Determine the (X, Y) coordinate at the center of the cell enclosing the given text.  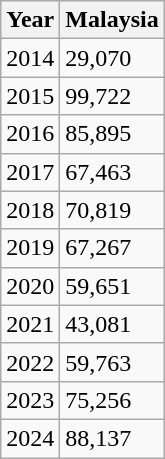
2024 (30, 438)
Malaysia (112, 20)
2021 (30, 324)
59,651 (112, 286)
85,895 (112, 134)
70,819 (112, 210)
88,137 (112, 438)
59,763 (112, 362)
2019 (30, 248)
99,722 (112, 96)
43,081 (112, 324)
2015 (30, 96)
2014 (30, 58)
75,256 (112, 400)
2022 (30, 362)
29,070 (112, 58)
2016 (30, 134)
2017 (30, 172)
2020 (30, 286)
2023 (30, 400)
Year (30, 20)
67,267 (112, 248)
67,463 (112, 172)
2018 (30, 210)
